From the cell containing the given text, extract its center point as [x, y] coordinate. 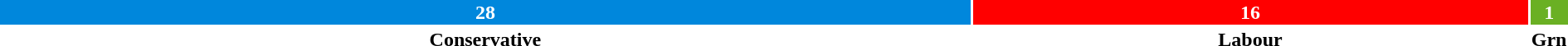
16 [1251, 12]
28 [485, 12]
1 [1549, 12]
